Output the (x, y) coordinate of the center of the cell containing the given text.  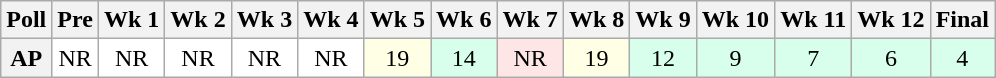
Wk 8 (596, 20)
Wk 7 (530, 20)
14 (464, 58)
Wk 6 (464, 20)
Wk 9 (663, 20)
4 (962, 58)
Wk 3 (264, 20)
9 (735, 58)
Wk 11 (814, 20)
7 (814, 58)
6 (891, 58)
AP (26, 58)
Poll (26, 20)
12 (663, 58)
Wk 2 (198, 20)
Final (962, 20)
Wk 5 (397, 20)
Wk 10 (735, 20)
Wk 12 (891, 20)
Pre (76, 20)
Wk 4 (331, 20)
Wk 1 (131, 20)
